Return [x, y] of the center of cell containing provided text 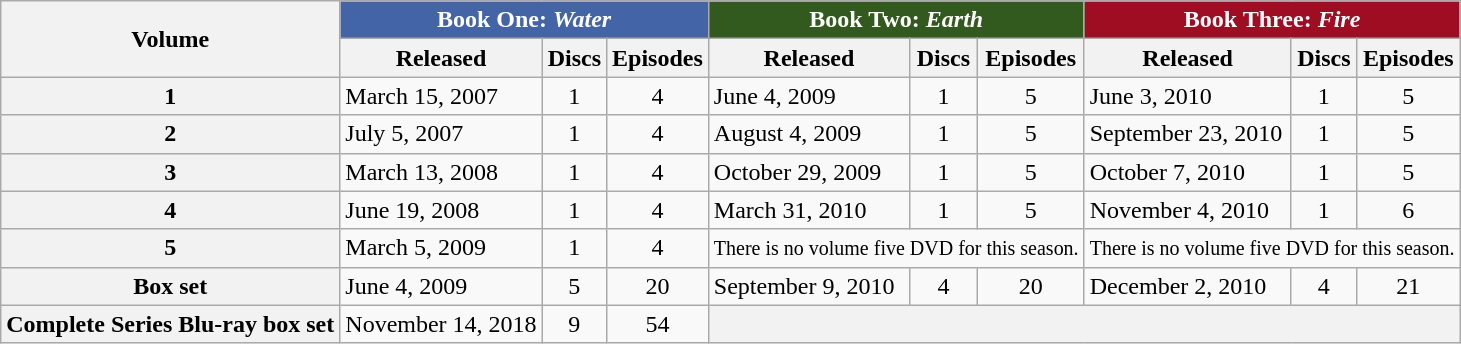
December 2, 2010 [1188, 286]
October 29, 2009 [808, 172]
Book Three: Fire [1272, 20]
Book Two: Earth [896, 20]
Complete Series Blu-ray box set [170, 324]
6 [1408, 210]
9 [574, 324]
Volume [170, 39]
June 19, 2008 [441, 210]
July 5, 2007 [441, 134]
November 14, 2018 [441, 324]
2 [170, 134]
September 9, 2010 [808, 286]
October 7, 2010 [1188, 172]
54 [658, 324]
Box set [170, 286]
March 31, 2010 [808, 210]
21 [1408, 286]
March 5, 2009 [441, 248]
November 4, 2010 [1188, 210]
June 3, 2010 [1188, 96]
March 13, 2008 [441, 172]
September 23, 2010 [1188, 134]
Book One: Water [524, 20]
March 15, 2007 [441, 96]
3 [170, 172]
August 4, 2009 [808, 134]
